Return [x, y] of the center of cell containing provided text 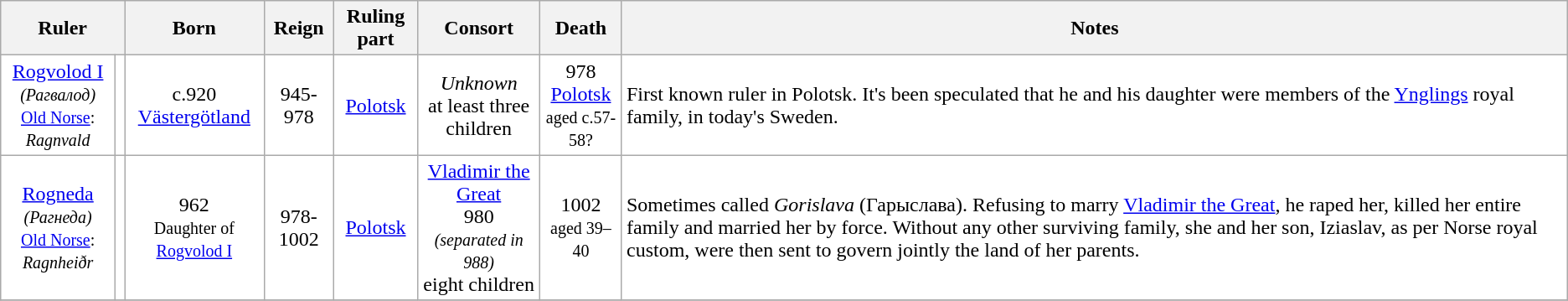
Born [194, 29]
c.920Västergötland [194, 106]
Notes [1094, 29]
Ruling part [375, 29]
Rogvolod I(Рагвалод)Old Norse: Ragnvald [59, 106]
Reign [298, 29]
Ruler [63, 29]
978-1002 [298, 228]
Consort [479, 29]
First known ruler in Polotsk. It's been speculated that he and his daughter were members of the Ynglings royal family, in today's Sweden. [1094, 106]
962Daughter of Rogvolod I [194, 228]
Vladimir the Great980(separated in 988)eight children [479, 228]
1002aged 39–40 [580, 228]
978Polotskaged c.57-58? [580, 106]
Death [580, 29]
Unknown at least three children [479, 106]
945-978 [298, 106]
Rogneda(Рагнеда)Old Norse: Ragnheiðr [59, 228]
